Pinpoint the cell where the given text exists, returning its (X, Y) midpoint coordinate. 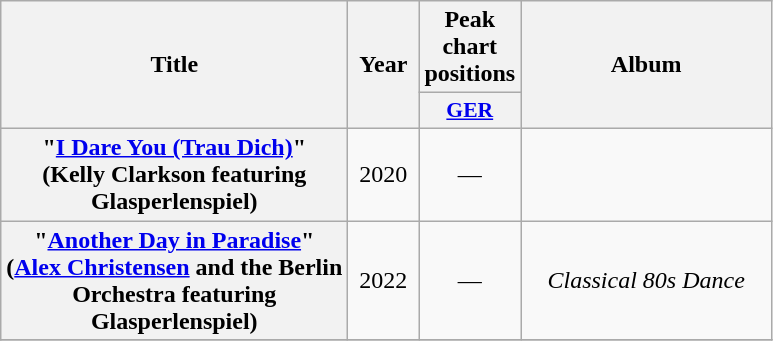
Peak chart positions (470, 47)
2020 (384, 174)
"Another Day in Paradise"(Alex Christensen and the Berlin Orchestra featuring Glasperlenspiel) (174, 280)
"I Dare You (Trau Dich)"(Kelly Clarkson featuring Glasperlenspiel) (174, 174)
2022 (384, 280)
Year (384, 65)
Album (646, 65)
GER (470, 111)
Classical 80s Dance (646, 280)
Title (174, 65)
